Capture the cell that displays the provided text and extract its [x, y] central coordinate. 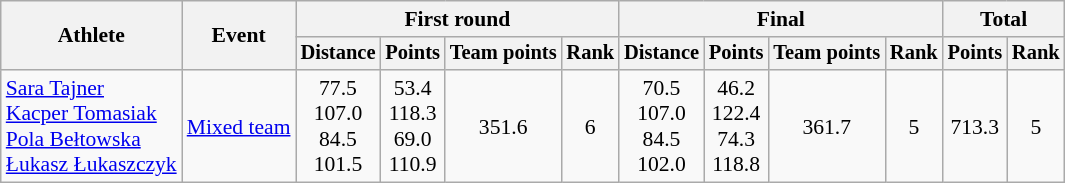
Mixed team [239, 126]
351.6 [504, 126]
53.4118.369.0110.9 [412, 126]
46.2122.474.3118.8 [736, 126]
Athlete [92, 36]
Final [781, 19]
Sara TajnerKacper TomasiakPola BełtowskaŁukasz Łukaszczyk [92, 126]
361.7 [826, 126]
Event [239, 36]
Total [1004, 19]
713.3 [975, 126]
77.5107.084.5101.5 [338, 126]
6 [590, 126]
First round [458, 19]
70.5107.084.5102.0 [662, 126]
